Find where the given text appears and provide that cell's center as [x, y] coordinate. 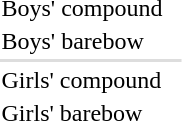
Girls' compound [82, 80]
Boys' barebow [82, 41]
